Capture the cell that displays the provided text and extract its (x, y) central coordinate. 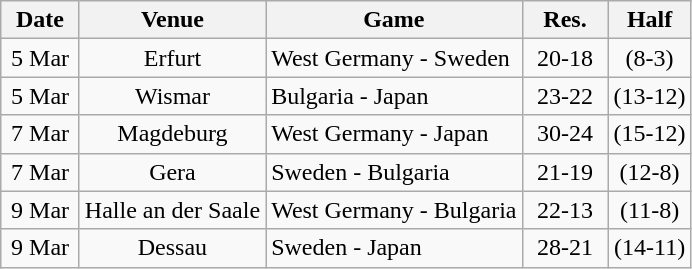
Erfurt (172, 58)
Sweden - Japan (394, 248)
Dessau (172, 248)
Res. (565, 20)
22-13 (565, 210)
30-24 (565, 134)
Half (650, 20)
Halle an der Saale (172, 210)
23-22 (565, 96)
Game (394, 20)
(11-8) (650, 210)
21-19 (565, 172)
(14-11) (650, 248)
Date (40, 20)
West Germany - Japan (394, 134)
(13-12) (650, 96)
(12-8) (650, 172)
West Germany - Bulgaria (394, 210)
Wismar (172, 96)
Gera (172, 172)
(8-3) (650, 58)
Venue (172, 20)
Magdeburg (172, 134)
Sweden - Bulgaria (394, 172)
(15-12) (650, 134)
20-18 (565, 58)
West Germany - Sweden (394, 58)
28-21 (565, 248)
Bulgaria - Japan (394, 96)
